Determine the [X, Y] coordinate at the center of the cell enclosing the given text.  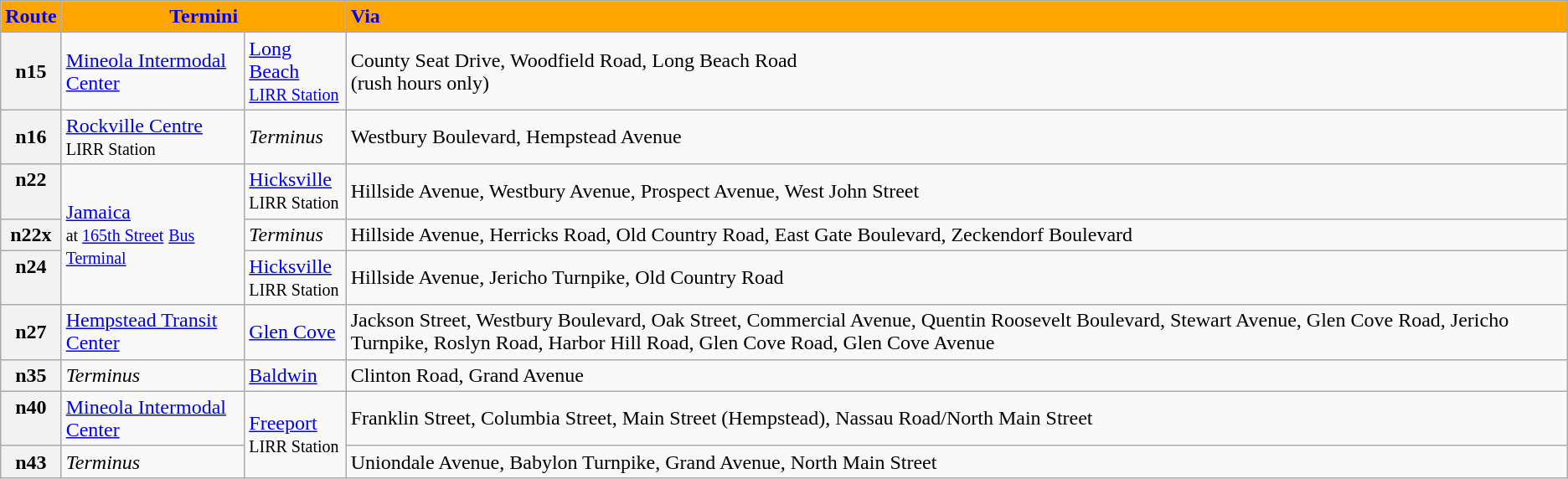
Via [957, 17]
n22x [31, 234]
n24 [31, 278]
n16 [31, 137]
Uniondale Avenue, Babylon Turnpike, Grand Avenue, North Main Street [957, 461]
Hempstead Transit Center [152, 332]
Long BeachLIRR Station [295, 71]
Baldwin [295, 375]
n43 [31, 461]
Termini [204, 17]
n22 [31, 191]
Hillside Avenue, Jericho Turnpike, Old Country Road [957, 278]
Franklin Street, Columbia Street, Main Street (Hempstead), Nassau Road/North Main Street [957, 419]
Rockville CentreLIRR Station [152, 137]
Hillside Avenue, Herricks Road, Old Country Road, East Gate Boulevard, Zeckendorf Boulevard [957, 234]
n15 [31, 71]
Westbury Boulevard, Hempstead Avenue [957, 137]
FreeportLIRR Station [295, 434]
Jamaicaat 165th Street Bus Terminal [152, 234]
Hillside Avenue, Westbury Avenue, Prospect Avenue, West John Street [957, 191]
n27 [31, 332]
n35 [31, 375]
Glen Cove [295, 332]
Clinton Road, Grand Avenue [957, 375]
n40 [31, 419]
County Seat Drive, Woodfield Road, Long Beach Road(rush hours only) [957, 71]
Route [31, 17]
